Extract the [x, y] coordinate from the center of the cell holding the provided text.  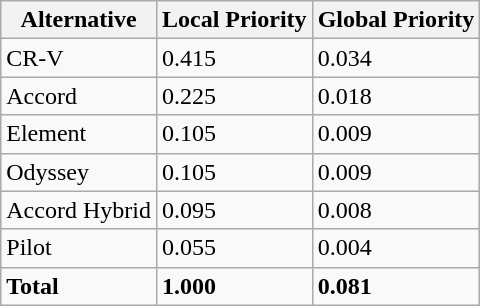
Odyssey [79, 172]
0.008 [396, 210]
0.034 [396, 58]
CR-V [79, 58]
Alternative [79, 20]
Global Priority [396, 20]
0.004 [396, 248]
0.225 [234, 96]
1.000 [234, 286]
Accord [79, 96]
0.055 [234, 248]
Element [79, 134]
0.415 [234, 58]
Local Priority [234, 20]
0.018 [396, 96]
Accord Hybrid [79, 210]
0.081 [396, 286]
Total [79, 286]
Pilot [79, 248]
0.095 [234, 210]
